Return [x, y] of the center of cell containing provided text 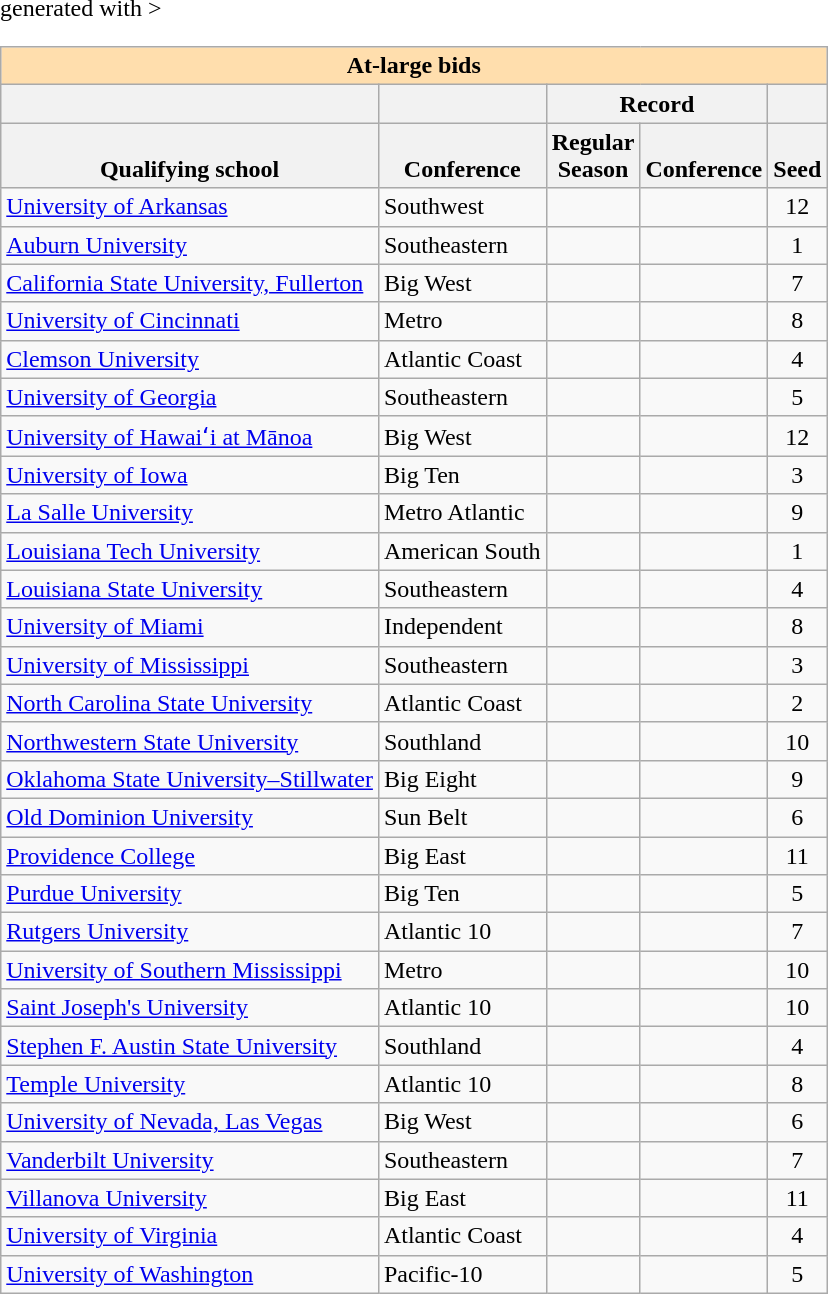
Rutgers University [190, 932]
Stephen F. Austin State University [190, 1046]
Southwest [462, 207]
Temple University [190, 1084]
University of Washington [190, 1274]
University of Miami [190, 627]
University of Mississippi [190, 665]
University of Nevada, Las Vegas [190, 1122]
At-large bids [414, 66]
University of Georgia [190, 397]
Saint Joseph's University [190, 1008]
University of Southern Mississippi [190, 970]
Auburn University [190, 245]
North Carolina State University [190, 703]
Clemson University [190, 359]
Big Eight [462, 779]
University of Virginia [190, 1236]
Louisiana Tech University [190, 551]
Vanderbilt University [190, 1160]
Pacific-10 [462, 1274]
American South [462, 551]
University of Iowa [190, 475]
Regular Season [593, 156]
Independent [462, 627]
Purdue University [190, 894]
Louisiana State University [190, 589]
Record [657, 104]
California State University, Fullerton [190, 283]
University of Arkansas [190, 207]
Seed [798, 156]
Providence College [190, 855]
La Salle University [190, 513]
Villanova University [190, 1198]
Old Dominion University [190, 817]
Metro Atlantic [462, 513]
Qualifying school [190, 156]
Oklahoma State University–Stillwater [190, 779]
Northwestern State University [190, 741]
University of Hawaiʻi at Mānoa [190, 436]
Sun Belt [462, 817]
University of Cincinnati [190, 321]
2 [798, 703]
